Find where the given text appears and provide that cell's center as [X, Y] coordinate. 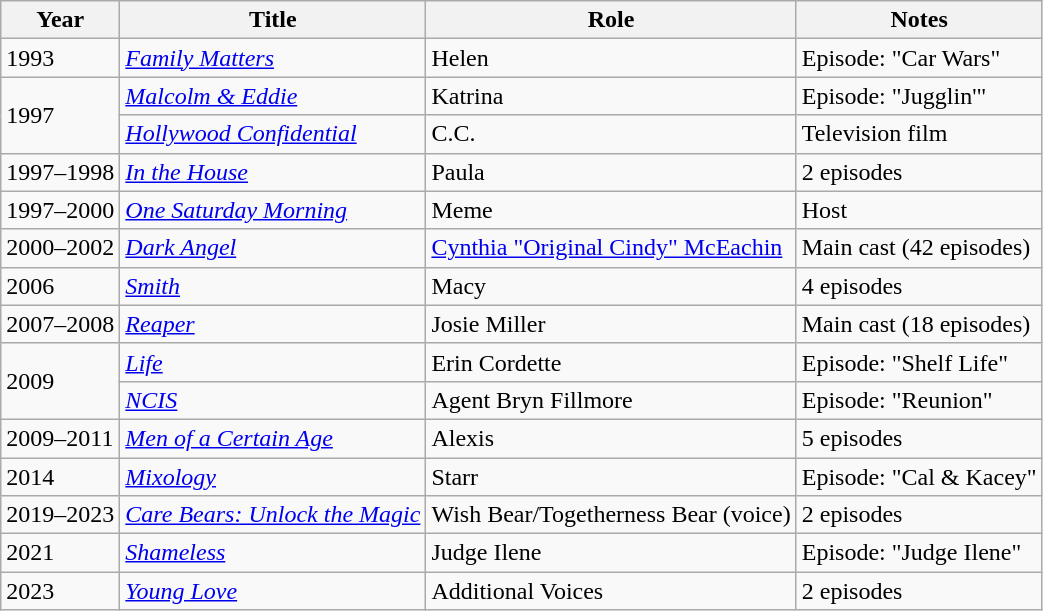
Macy [611, 286]
Care Bears: Unlock the Magic [273, 515]
1997 [60, 115]
Role [611, 20]
2009–2011 [60, 438]
Starr [611, 477]
Agent Bryn Fillmore [611, 400]
Malcolm & Eddie [273, 96]
Young Love [273, 591]
Main cast (42 episodes) [919, 248]
Family Matters [273, 58]
2021 [60, 553]
Judge Ilene [611, 553]
Cynthia "Original Cindy" McEachin [611, 248]
Meme [611, 210]
1997–1998 [60, 172]
Wish Bear/Togetherness Bear (voice) [611, 515]
Host [919, 210]
Reaper [273, 324]
Katrina [611, 96]
Josie Miller [611, 324]
Title [273, 20]
Erin Cordette [611, 362]
4 episodes [919, 286]
Episode: "Cal & Kacey" [919, 477]
2006 [60, 286]
Helen [611, 58]
2014 [60, 477]
Mixology [273, 477]
Main cast (18 episodes) [919, 324]
Men of a Certain Age [273, 438]
2019–2023 [60, 515]
Paula [611, 172]
Hollywood Confidential [273, 134]
1993 [60, 58]
Episode: "Shelf Life" [919, 362]
Episode: "Reunion" [919, 400]
Year [60, 20]
Life [273, 362]
Additional Voices [611, 591]
One Saturday Morning [273, 210]
Episode: "Jugglin'" [919, 96]
C.C. [611, 134]
NCIS [273, 400]
Episode: "Judge Ilene" [919, 553]
Episode: "Car Wars" [919, 58]
Smith [273, 286]
Television film [919, 134]
5 episodes [919, 438]
In the House [273, 172]
Alexis [611, 438]
1997–2000 [60, 210]
2007–2008 [60, 324]
Dark Angel [273, 248]
Shameless [273, 553]
2000–2002 [60, 248]
2023 [60, 591]
2009 [60, 381]
Notes [919, 20]
